Return the [X, Y] coordinate for the center point of the cell that contains the specified text.  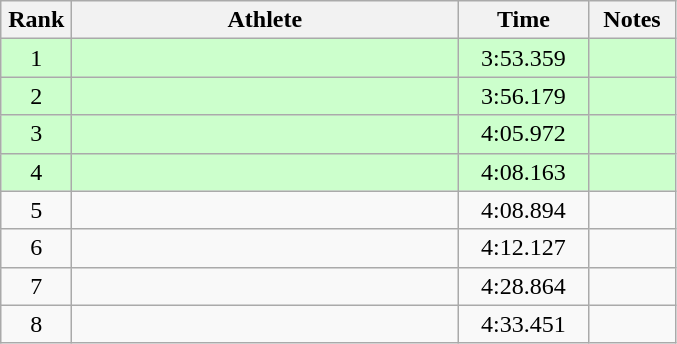
4:28.864 [524, 286]
4:08.894 [524, 210]
4:05.972 [524, 134]
6 [36, 248]
Athlete [265, 20]
4:08.163 [524, 172]
4:33.451 [524, 324]
3 [36, 134]
1 [36, 58]
Notes [632, 20]
7 [36, 286]
4 [36, 172]
8 [36, 324]
2 [36, 96]
3:56.179 [524, 96]
3:53.359 [524, 58]
4:12.127 [524, 248]
5 [36, 210]
Time [524, 20]
Rank [36, 20]
